Pinpoint the cell where the given text exists, returning its (X, Y) midpoint coordinate. 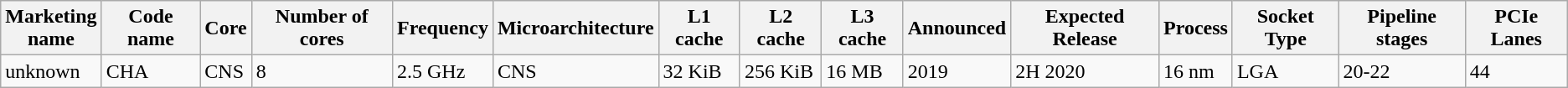
256 KiB (781, 71)
44 (1516, 71)
Microarchitecture (575, 28)
2019 (957, 71)
20-22 (1402, 71)
Number of cores (322, 28)
L3 cache (863, 28)
Code name (151, 28)
16 nm (1195, 71)
Process (1195, 28)
LGA (1285, 71)
32 KiB (699, 71)
Core (226, 28)
Announced (957, 28)
CHA (151, 71)
Socket Type (1285, 28)
2H 2020 (1086, 71)
unknown (51, 71)
8 (322, 71)
Expected Release (1086, 28)
16 MB (863, 71)
Frequency (442, 28)
L2 cache (781, 28)
PCIe Lanes (1516, 28)
Pipeline stages (1402, 28)
Marketingname (51, 28)
2.5 GHz (442, 71)
L1 cache (699, 28)
